Locate the cell with the specified text and output its [X, Y] center coordinate. 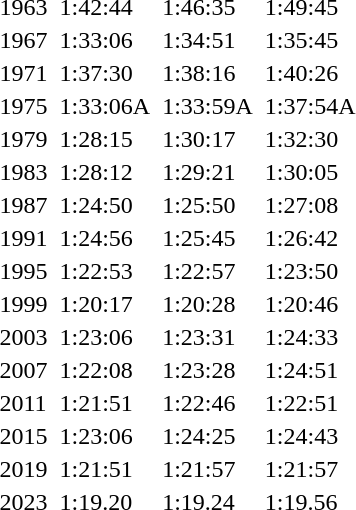
1:20:17 [105, 304]
1:33:59A [208, 106]
1:28:12 [105, 172]
1:22:57 [208, 271]
1:24:25 [208, 436]
1:34:51 [208, 40]
1:25:50 [208, 205]
1:21:57 [208, 469]
1:22:46 [208, 403]
1:30:17 [208, 139]
1:22:08 [105, 370]
1:22:53 [105, 271]
1:29:21 [208, 172]
1:37:30 [105, 73]
1:38:16 [208, 73]
1:33:06 [105, 40]
1:23:31 [208, 337]
1:33:06A [105, 106]
1:24:50 [105, 205]
1:24:56 [105, 238]
1:25:45 [208, 238]
1:23:28 [208, 370]
1:20:28 [208, 304]
1:28:15 [105, 139]
